For the text-containing cell, return its midpoint in [x, y] coordinate format. 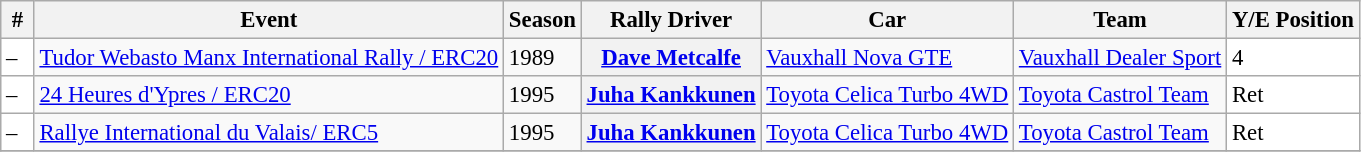
Rallye International du Valais/ ERC5 [268, 133]
4 [1294, 58]
Y/E Position [1294, 20]
24 Heures d'Ypres / ERC20 [268, 95]
Car [888, 20]
1989 [543, 58]
Vauxhall Dealer Sport [1120, 58]
Dave Metcalfe [671, 58]
Tudor Webasto Manx International Rally / ERC20 [268, 58]
# [18, 20]
Vauxhall Nova GTE [888, 58]
Event [268, 20]
Rally Driver [671, 20]
Team [1120, 20]
Season [543, 20]
